For the text-containing cell, return its midpoint in (x, y) coordinate format. 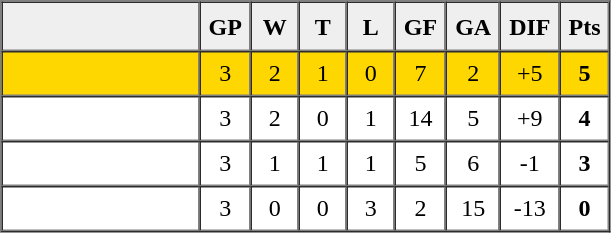
GA (473, 27)
4 (585, 118)
15 (473, 208)
L (371, 27)
6 (473, 164)
+9 (530, 118)
+5 (530, 74)
GF (420, 27)
W (275, 27)
14 (420, 118)
Pts (585, 27)
-13 (530, 208)
7 (420, 74)
GP (226, 27)
-1 (530, 164)
DIF (530, 27)
T (323, 27)
